Extract the [X, Y] coordinate from the center of the cell holding the provided text.  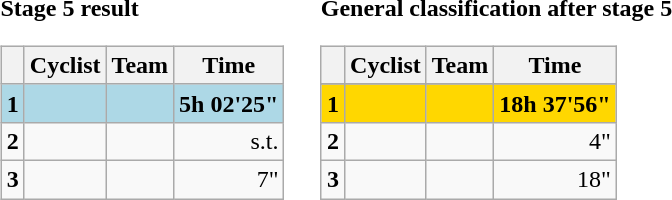
5h 02'25" [229, 103]
18" [555, 179]
4" [555, 141]
s.t. [229, 141]
7" [229, 179]
18h 37'56" [555, 103]
